Return the (x, y) coordinate for the center point of the cell that contains the specified text.  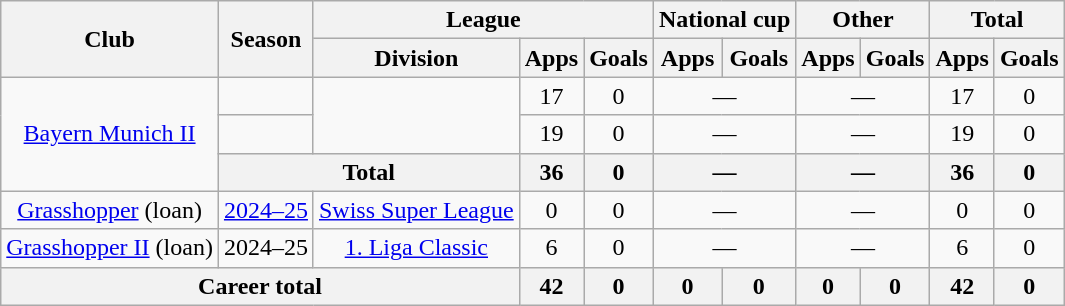
Grasshopper (loan) (110, 210)
Career total (260, 286)
Other (863, 20)
Bayern Munich II (110, 134)
1. Liga Classic (416, 248)
Division (416, 58)
Swiss Super League (416, 210)
National cup (724, 20)
Club (110, 39)
Season (266, 39)
League (483, 20)
Grasshopper II (loan) (110, 248)
